For the text-containing cell, return its midpoint in [x, y] coordinate format. 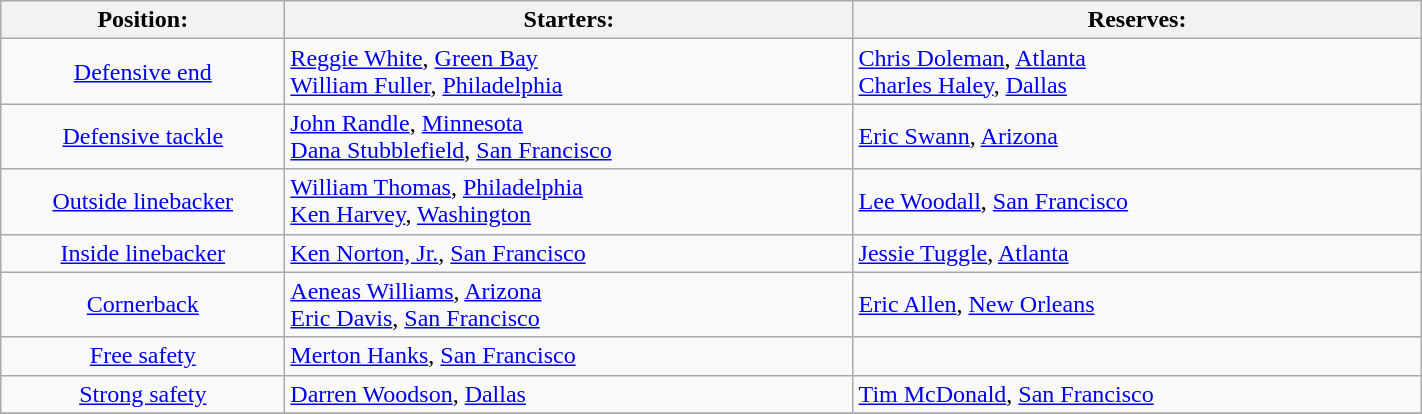
Free safety [143, 356]
Cornerback [143, 304]
Merton Hanks, San Francisco [569, 356]
Lee Woodall, San Francisco [1137, 202]
Strong safety [143, 394]
Defensive tackle [143, 136]
Reserves: [1137, 20]
John Randle, Minnesota Dana Stubblefield, San Francisco [569, 136]
Inside linebacker [143, 253]
Defensive end [143, 72]
Aeneas Williams, Arizona Eric Davis, San Francisco [569, 304]
Outside linebacker [143, 202]
Jessie Tuggle, Atlanta [1137, 253]
Tim McDonald, San Francisco [1137, 394]
Ken Norton, Jr., San Francisco [569, 253]
Darren Woodson, Dallas [569, 394]
Starters: [569, 20]
Position: [143, 20]
Eric Swann, Arizona [1137, 136]
William Thomas, Philadelphia Ken Harvey, Washington [569, 202]
Chris Doleman, Atlanta Charles Haley, Dallas [1137, 72]
Reggie White, Green Bay William Fuller, Philadelphia [569, 72]
Eric Allen, New Orleans [1137, 304]
